Find where the given text appears and provide that cell's center as (x, y) coordinate. 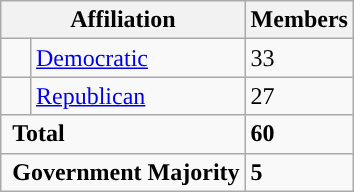
27 (299, 96)
Government Majority (123, 172)
33 (299, 58)
60 (299, 134)
Affiliation (123, 20)
Members (299, 20)
5 (299, 172)
Total (123, 134)
Republican (138, 96)
Democratic (138, 58)
